Provide the (X, Y) coordinate of the cell's center where the given text is located.  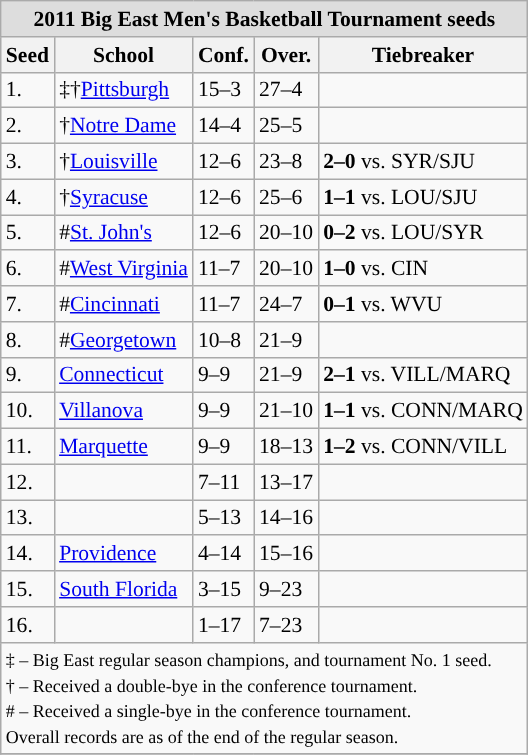
3–15 (224, 589)
1–17 (224, 625)
10. (28, 411)
Marquette (124, 447)
3. (28, 162)
11. (28, 447)
†Notre Dame (124, 126)
6. (28, 269)
12. (28, 482)
†Syracuse (124, 197)
13. (28, 518)
#West Virginia (124, 269)
2. (28, 126)
9–23 (286, 589)
#Cincinnati (124, 304)
16. (28, 625)
7–23 (286, 625)
1–0 vs. CIN (423, 269)
21–10 (286, 411)
7–11 (224, 482)
School (124, 55)
0–2 vs. LOU/SYR (423, 233)
Villanova (124, 411)
13–17 (286, 482)
14. (28, 554)
1–2 vs. CONN/VILL (423, 447)
†Louisville (124, 162)
14–16 (286, 518)
8. (28, 340)
1–1 vs. LOU/SJU (423, 197)
Conf. (224, 55)
25–6 (286, 197)
15–16 (286, 554)
Over. (286, 55)
2011 Big East Men's Basketball Tournament seeds (264, 19)
7. (28, 304)
18–13 (286, 447)
‡†Pittsburgh (124, 90)
24–7 (286, 304)
27–4 (286, 90)
1. (28, 90)
#Georgetown (124, 340)
15–3 (224, 90)
23–8 (286, 162)
1–1 vs. CONN/MARQ (423, 411)
Seed (28, 55)
14–4 (224, 126)
4–14 (224, 554)
9. (28, 375)
#St. John's (124, 233)
Connecticut (124, 375)
4. (28, 197)
5–13 (224, 518)
South Florida (124, 589)
10–8 (224, 340)
2–1 vs. VILL/MARQ (423, 375)
Providence (124, 554)
Tiebreaker (423, 55)
0–1 vs. WVU (423, 304)
2–0 vs. SYR/SJU (423, 162)
25–5 (286, 126)
15. (28, 589)
5. (28, 233)
